Locate the cell with the specified text and output its (x, y) center coordinate. 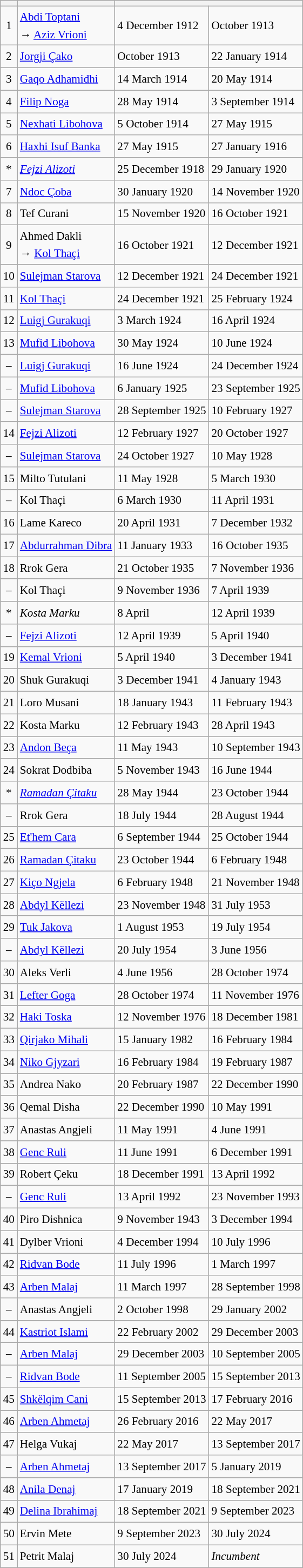
Robert Çeku (66, 1174)
40 (9, 1219)
Anila Denaj (66, 1489)
Piro Dishnica (66, 1219)
11 April 1931 (256, 501)
14 March 1914 (161, 79)
12 November 1976 (161, 1017)
23 November 1993 (256, 1197)
Delina Ibrahimaj (66, 1511)
20 February 1987 (161, 1085)
25 December 1918 (161, 169)
Niko Gjyzari (66, 1062)
9 November 1943 (161, 1219)
39 (9, 1174)
18 December 1991 (161, 1174)
48 (9, 1489)
14 (9, 433)
12 February 1943 (161, 725)
12 (9, 321)
9 (9, 245)
13 (9, 343)
7 April 1939 (256, 591)
25 October 1944 (256, 837)
10 September 2005 (256, 1354)
15 (9, 478)
30 (9, 972)
33 (9, 1040)
18 December 1981 (256, 1017)
Andrea Nako (66, 1085)
17 January 2019 (161, 1489)
20 May 1914 (256, 79)
28 April 1943 (256, 725)
30 May 1924 (161, 343)
4 January 1943 (256, 680)
8 (9, 214)
Petrit Malaj (66, 1556)
16 June 1924 (161, 366)
11 November 1976 (256, 995)
Ndoc Çoba (66, 192)
Aleks Verli (66, 972)
30 January 1920 (161, 192)
49 (9, 1511)
47 (9, 1444)
5 (9, 124)
4 December 1994 (161, 1242)
29 (9, 928)
Haxhi Isuf Banka (66, 146)
Incumbent (256, 1556)
29 January 1920 (256, 169)
22 January 1914 (256, 57)
51 (9, 1556)
11 July 1996 (161, 1265)
43 (9, 1287)
38 (9, 1152)
18 July 1944 (161, 815)
5 November 1943 (161, 770)
Gaqo Adhamidhi (66, 79)
4 June 1991 (256, 1130)
Kemal Vrioni (66, 658)
3 March 1924 (161, 321)
35 (9, 1085)
10 July 1996 (256, 1242)
10 June 1924 (256, 343)
6 September 1944 (161, 837)
3 June 1956 (256, 950)
Shkëlqim Cani (66, 1399)
28 September 1925 (161, 411)
4 June 1956 (161, 972)
16 October 1935 (256, 545)
27 (9, 882)
14 November 1920 (256, 192)
45 (9, 1399)
11 June 1991 (161, 1152)
28 (9, 905)
10 May 1991 (256, 1107)
20 April 1931 (161, 523)
11 May 1928 (161, 478)
4 December 1912 (161, 26)
Qirjako Mihali (66, 1040)
3 December 1994 (256, 1219)
Abdi Toptani→ Aziz Vrioni (66, 26)
2 October 1998 (161, 1309)
Lefter Goga (66, 995)
Dylber Vrioni (66, 1242)
46 (9, 1422)
42 (9, 1265)
12 February 1927 (161, 433)
Tuk Jakova (66, 928)
26 February 2016 (161, 1422)
Helga Vukaj (66, 1444)
16 (9, 523)
18 January 1943 (161, 703)
44 (9, 1332)
8 April (161, 613)
23 November 1948 (161, 905)
34 (9, 1062)
11 May 1991 (161, 1130)
10 September 1943 (256, 748)
Ahmed Dakli→ Kol Thaçi (66, 245)
28 August 1944 (256, 815)
36 (9, 1107)
1 August 1953 (161, 928)
26 (9, 860)
22 (9, 725)
23 (9, 748)
11 (9, 299)
1 (9, 26)
6 December 1991 (256, 1152)
28 May 1944 (161, 793)
Jorgji Çako (66, 57)
Lame Kareco (66, 523)
10 February 1927 (256, 411)
Sokrat Dodbiba (66, 770)
21 November 1948 (256, 882)
3 (9, 79)
20 October 1927 (256, 433)
Milto Tutulani (66, 478)
6 January 1925 (161, 388)
11 February 1943 (256, 703)
Tef Curani (66, 214)
16 April 1924 (256, 321)
27 January 1916 (256, 146)
11 May 1943 (161, 748)
17 (9, 545)
16 June 1944 (256, 770)
24 October 1927 (161, 456)
50 (9, 1534)
23 September 1925 (256, 388)
15 January 1982 (161, 1040)
Et'hem Cara (66, 837)
2 (9, 57)
25 February 1924 (256, 299)
32 (9, 1017)
7 December 1932 (256, 523)
17 February 2016 (256, 1399)
Haki Toska (66, 1017)
7 November 1936 (256, 568)
19 February 1987 (256, 1062)
21 October 1935 (161, 568)
6 March 1930 (161, 501)
11 March 1997 (161, 1287)
41 (9, 1242)
31 (9, 995)
11 January 1933 (161, 545)
20 July 1954 (161, 950)
25 (9, 837)
Abdurrahman Dibra (66, 545)
28 May 1914 (161, 102)
Ervin Mete (66, 1534)
31 July 1953 (256, 905)
5 October 1914 (161, 124)
22 February 2002 (161, 1332)
15 November 1920 (161, 214)
Kiço Ngjela (66, 882)
19 July 1954 (256, 928)
18 (9, 568)
19 (9, 658)
5 March 1930 (256, 478)
21 (9, 703)
Loro Musani (66, 703)
Andon Beça (66, 748)
Qemal Disha (66, 1107)
Kastriot Islami (66, 1332)
37 (9, 1130)
5 January 2019 (256, 1466)
28 September 1998 (256, 1287)
7 (9, 192)
Shuk Gurakuqi (66, 680)
4 (9, 102)
11 September 2005 (161, 1377)
24 (9, 770)
3 September 1914 (256, 102)
6 (9, 146)
29 January 2002 (256, 1309)
10 May 1928 (256, 456)
20 (9, 680)
Nexhati Libohova (66, 124)
24 December 1924 (256, 366)
9 November 1936 (161, 591)
1 March 1997 (256, 1265)
10 (9, 276)
Filip Noga (66, 102)
